From the cell containing the given text, extract its center point as [X, Y] coordinate. 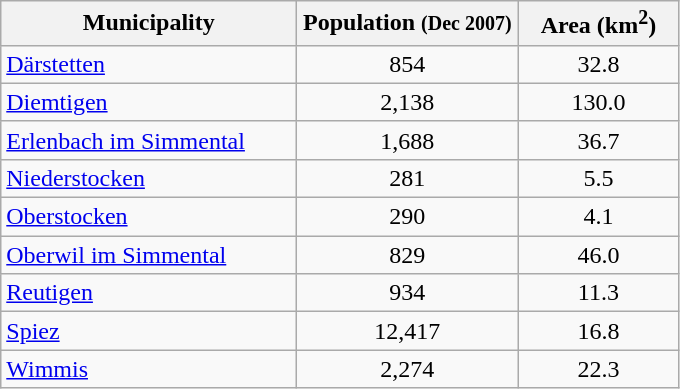
Wimmis [149, 369]
Population (Dec 2007) [408, 24]
Erlenbach im Simmental [149, 140]
Municipality [149, 24]
Reutigen [149, 293]
829 [408, 255]
16.8 [598, 331]
2,138 [408, 102]
2,274 [408, 369]
Spiez [149, 331]
32.8 [598, 64]
130.0 [598, 102]
1,688 [408, 140]
22.3 [598, 369]
934 [408, 293]
Niederstocken [149, 178]
11.3 [598, 293]
5.5 [598, 178]
Oberstocken [149, 217]
46.0 [598, 255]
290 [408, 217]
36.7 [598, 140]
Oberwil im Simmental [149, 255]
4.1 [598, 217]
12,417 [408, 331]
Diemtigen [149, 102]
281 [408, 178]
Därstetten [149, 64]
854 [408, 64]
Area (km2) [598, 24]
